From the cell containing the given text, extract its center point as [x, y] coordinate. 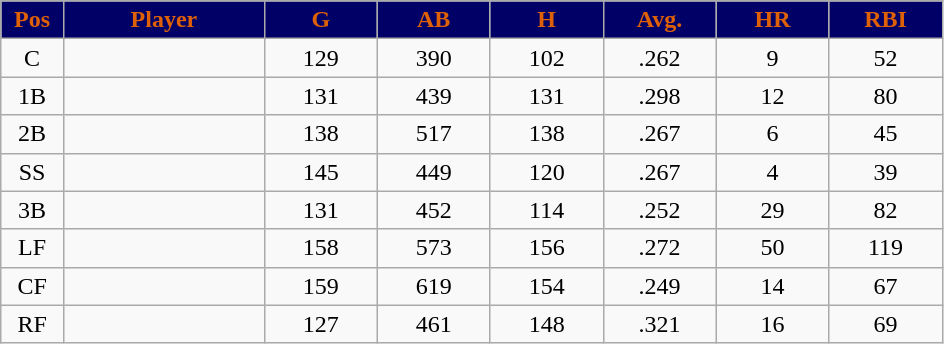
29 [772, 210]
461 [434, 324]
45 [886, 134]
69 [886, 324]
1B [32, 96]
2B [32, 134]
159 [320, 286]
145 [320, 172]
67 [886, 286]
449 [434, 172]
12 [772, 96]
3B [32, 210]
390 [434, 58]
158 [320, 248]
.252 [660, 210]
120 [546, 172]
148 [546, 324]
HR [772, 20]
H [546, 20]
619 [434, 286]
517 [434, 134]
129 [320, 58]
6 [772, 134]
452 [434, 210]
114 [546, 210]
C [32, 58]
102 [546, 58]
.272 [660, 248]
Pos [32, 20]
52 [886, 58]
RF [32, 324]
AB [434, 20]
4 [772, 172]
.298 [660, 96]
119 [886, 248]
LF [32, 248]
9 [772, 58]
RBI [886, 20]
Avg. [660, 20]
G [320, 20]
156 [546, 248]
CF [32, 286]
.262 [660, 58]
39 [886, 172]
SS [32, 172]
Player [164, 20]
.249 [660, 286]
.321 [660, 324]
439 [434, 96]
14 [772, 286]
573 [434, 248]
80 [886, 96]
154 [546, 286]
82 [886, 210]
127 [320, 324]
16 [772, 324]
50 [772, 248]
